Return (x, y) of the center of cell containing provided text 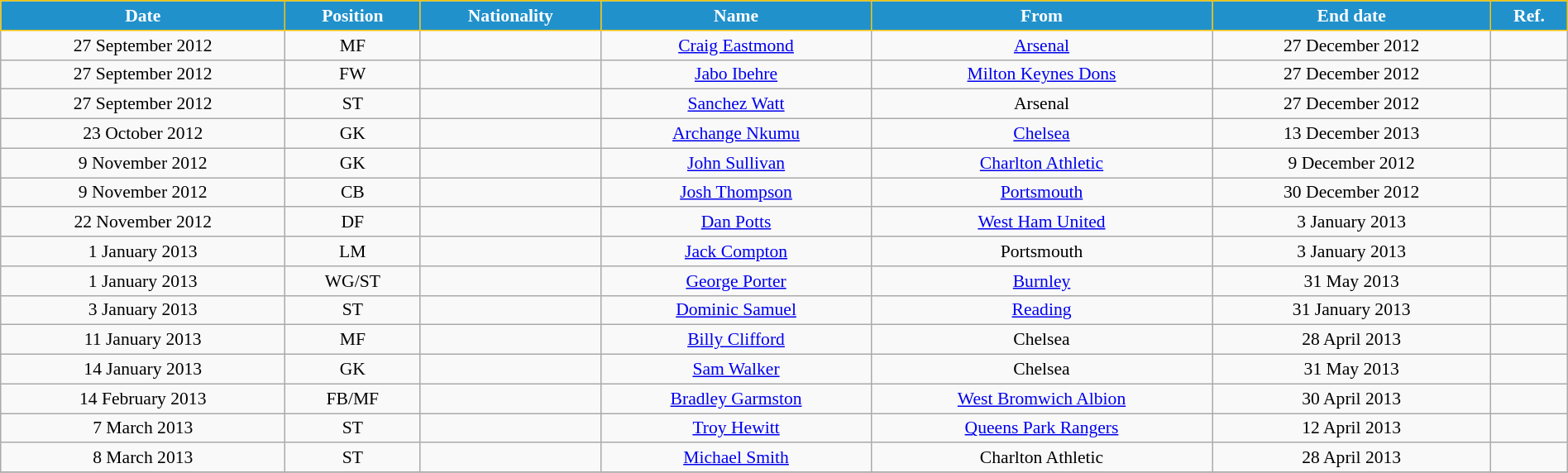
8 March 2013 (143, 458)
30 December 2012 (1351, 193)
22 November 2012 (143, 222)
John Sullivan (736, 163)
WG/ST (352, 281)
DF (352, 222)
Billy Clifford (736, 340)
Josh Thompson (736, 193)
14 February 2013 (143, 399)
FW (352, 74)
Name (736, 16)
Sanchez Watt (736, 104)
13 December 2013 (1351, 134)
Reading (1041, 310)
Dan Potts (736, 222)
Jack Compton (736, 251)
Craig Eastmond (736, 45)
Date (143, 16)
End date (1351, 16)
Milton Keynes Dons (1041, 74)
23 October 2012 (143, 134)
Nationality (511, 16)
West Ham United (1041, 222)
30 April 2013 (1351, 399)
11 January 2013 (143, 340)
14 January 2013 (143, 370)
Sam Walker (736, 370)
George Porter (736, 281)
7 March 2013 (143, 428)
From (1041, 16)
FB/MF (352, 399)
Dominic Samuel (736, 310)
12 April 2013 (1351, 428)
Archange Nkumu (736, 134)
Burnley (1041, 281)
Jabo Ibehre (736, 74)
CB (352, 193)
31 January 2013 (1351, 310)
Bradley Garmston (736, 399)
Troy Hewitt (736, 428)
Queens Park Rangers (1041, 428)
LM (352, 251)
Ref. (1530, 16)
Michael Smith (736, 458)
Position (352, 16)
9 December 2012 (1351, 163)
West Bromwich Albion (1041, 399)
